Return the [x, y] coordinate for the center point of the cell that contains the specified text.  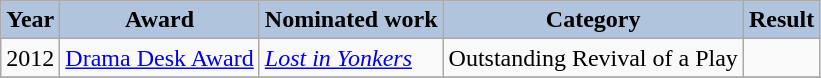
Year [30, 20]
Drama Desk Award [160, 58]
Lost in Yonkers [351, 58]
Outstanding Revival of a Play [593, 58]
Category [593, 20]
2012 [30, 58]
Nominated work [351, 20]
Result [781, 20]
Award [160, 20]
